Pinpoint the cell where the given text exists, returning its (X, Y) midpoint coordinate. 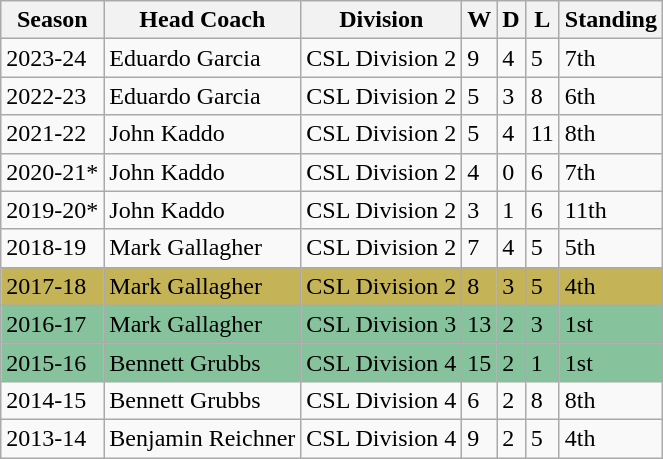
2020-21* (52, 172)
2018-19 (52, 248)
Season (52, 20)
2013-14 (52, 438)
2015-16 (52, 362)
2014-15 (52, 400)
11th (610, 210)
2019-20* (52, 210)
D (511, 20)
L (542, 20)
Head Coach (202, 20)
2023-24 (52, 58)
2017-18 (52, 286)
Benjamin Reichner (202, 438)
0 (511, 172)
15 (480, 362)
2022-23 (52, 96)
2016-17 (52, 324)
2021-22 (52, 134)
6th (610, 96)
W (480, 20)
11 (542, 134)
CSL Division 3 (382, 324)
7 (480, 248)
Division (382, 20)
Standing (610, 20)
13 (480, 324)
5th (610, 248)
